Scan for the cell matching the given text and deliver its (x, y) coordinate at center. 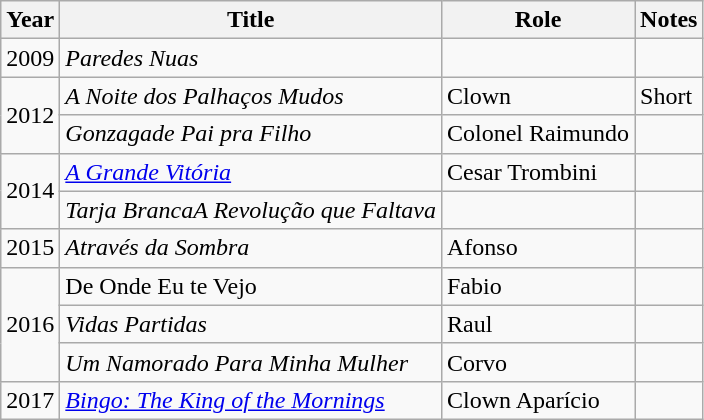
Clown (538, 96)
2009 (30, 58)
2014 (30, 191)
A Noite dos Palhaços Mudos (251, 96)
2016 (30, 324)
2012 (30, 115)
Corvo (538, 362)
2017 (30, 400)
Colonel Raimundo (538, 134)
Clown Aparício (538, 400)
Short (669, 96)
Notes (669, 20)
De Onde Eu te Vejo (251, 286)
Bingo: The King of the Mornings (251, 400)
2015 (30, 248)
Cesar Trombini (538, 172)
Year (30, 20)
A Grande Vitória (251, 172)
Através da Sombra (251, 248)
Gonzagade Pai pra Filho (251, 134)
Afonso (538, 248)
Vidas Partidas (251, 324)
Tarja BrancaA Revolução que Faltava (251, 210)
Title (251, 20)
Um Namorado Para Minha Mulher (251, 362)
Raul (538, 324)
Paredes Nuas (251, 58)
Fabio (538, 286)
Role (538, 20)
